Return [x, y] of the center of cell containing provided text 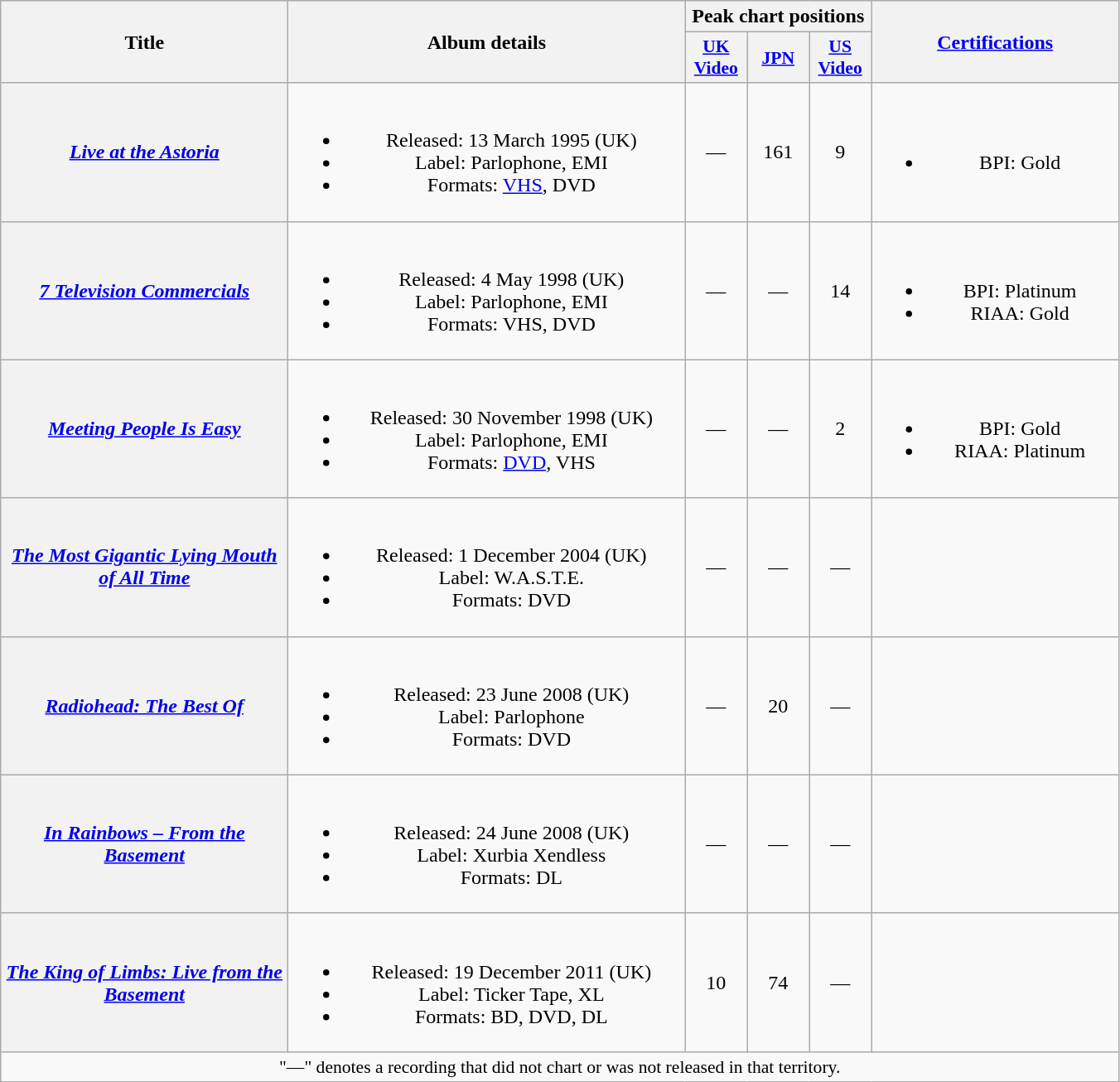
Title [144, 41]
74 [779, 983]
Released: 13 March 1995 (UK)Label: Parlophone, EMIFormats: VHS, DVD [487, 152]
7 Television Commercials [144, 290]
161 [779, 152]
USVideo [840, 58]
Album details [487, 41]
BPI: PlatinumRIAA: Gold [996, 290]
The King of Limbs: Live from the Basement [144, 983]
Radiohead: The Best Of [144, 706]
Released: 30 November 1998 (UK)Label: Parlophone, EMIFormats: DVD, VHS [487, 429]
Peak chart positions [779, 17]
Released: 24 June 2008 (UK)Label: Xurbia XendlessFormats: DL [487, 843]
9 [840, 152]
Certifications [996, 41]
Released: 19 December 2011 (UK)Label: Ticker Tape, XLFormats: BD, DVD, DL [487, 983]
Meeting People Is Easy [144, 429]
In Rainbows – From the Basement [144, 843]
JPN [779, 58]
BPI: GoldRIAA: Platinum [996, 429]
Live at the Astoria [144, 152]
Released: 23 June 2008 (UK)Label: ParlophoneFormats: DVD [487, 706]
The Most Gigantic Lying Mouth of All Time [144, 567]
"—" denotes a recording that did not chart or was not released in that territory. [560, 1066]
20 [779, 706]
14 [840, 290]
2 [840, 429]
UKVideo [716, 58]
BPI: Gold [996, 152]
Released: 1 December 2004 (UK)Label: W.A.S.T.E.Formats: DVD [487, 567]
Released: 4 May 1998 (UK)Label: Parlophone, EMIFormats: VHS, DVD [487, 290]
10 [716, 983]
